Extract the [X, Y] coordinate from the center of the cell holding the provided text.  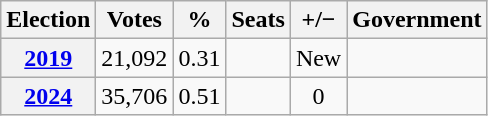
2024 [48, 96]
Votes [134, 20]
Seats [258, 20]
2019 [48, 58]
35,706 [134, 96]
0.51 [200, 96]
New [318, 58]
% [200, 20]
Government [417, 20]
Election [48, 20]
21,092 [134, 58]
0 [318, 96]
+/− [318, 20]
0.31 [200, 58]
